For the text-containing cell, return its midpoint in (x, y) coordinate format. 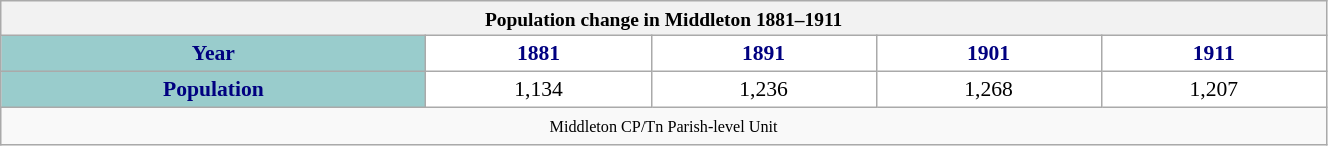
Population change in Middleton 1881–1911 (664, 18)
Middleton CP/Tn Parish-level Unit (664, 126)
1,268 (988, 90)
1911 (1214, 54)
1,134 (538, 90)
1881 (538, 54)
Population (214, 90)
1901 (988, 54)
1,207 (1214, 90)
1,236 (764, 90)
1891 (764, 54)
Year (214, 54)
